Capture the cell that displays the provided text and extract its [X, Y] central coordinate. 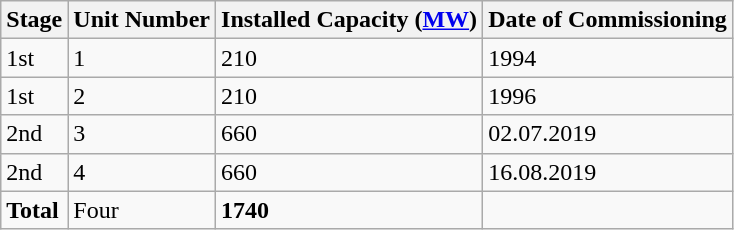
16.08.2019 [608, 172]
1994 [608, 58]
1996 [608, 96]
Unit Number [142, 20]
1 [142, 58]
Installed Capacity (MW) [350, 20]
Stage [34, 20]
02.07.2019 [608, 134]
1740 [350, 210]
4 [142, 172]
3 [142, 134]
Total [34, 210]
Four [142, 210]
Date of Commissioning [608, 20]
2 [142, 96]
